From the cell containing the given text, extract its center point as [x, y] coordinate. 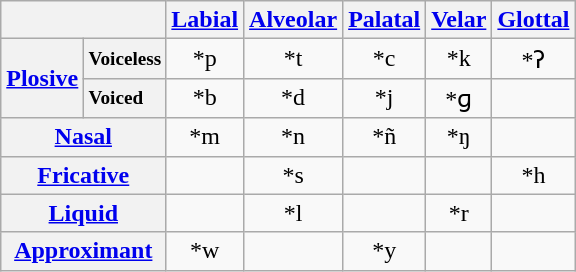
*n [294, 137]
*ñ [384, 137]
*l [294, 213]
*ŋ [459, 137]
Liquid [84, 213]
*m [205, 137]
Nasal [84, 137]
*r [459, 213]
Voiced [125, 98]
Plosive [42, 78]
Velar [459, 20]
*c [384, 59]
*w [205, 251]
*ʔ [534, 59]
*ɡ [459, 98]
Labial [205, 20]
Glottal [534, 20]
Approximant [84, 251]
*s [294, 175]
*h [534, 175]
*b [205, 98]
*j [384, 98]
Alveolar [294, 20]
*p [205, 59]
*t [294, 59]
*d [294, 98]
*y [384, 251]
Fricative [84, 175]
Palatal [384, 20]
*k [459, 59]
Voiceless [125, 59]
